For the text-containing cell, return its midpoint in [x, y] coordinate format. 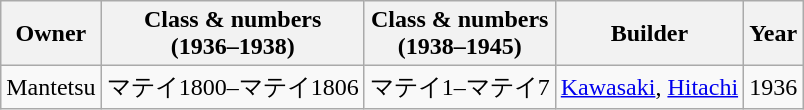
Builder [649, 34]
Year [774, 34]
Owner [51, 34]
Class & numbers(1938–1945) [460, 34]
マテイ1800–マテイ1806 [232, 88]
Kawasaki, Hitachi [649, 88]
1936 [774, 88]
Mantetsu [51, 88]
マテイ1–マテイ7 [460, 88]
Class & numbers(1936–1938) [232, 34]
